Identify which cell holds the provided text, then report its (X, Y) central coordinate. 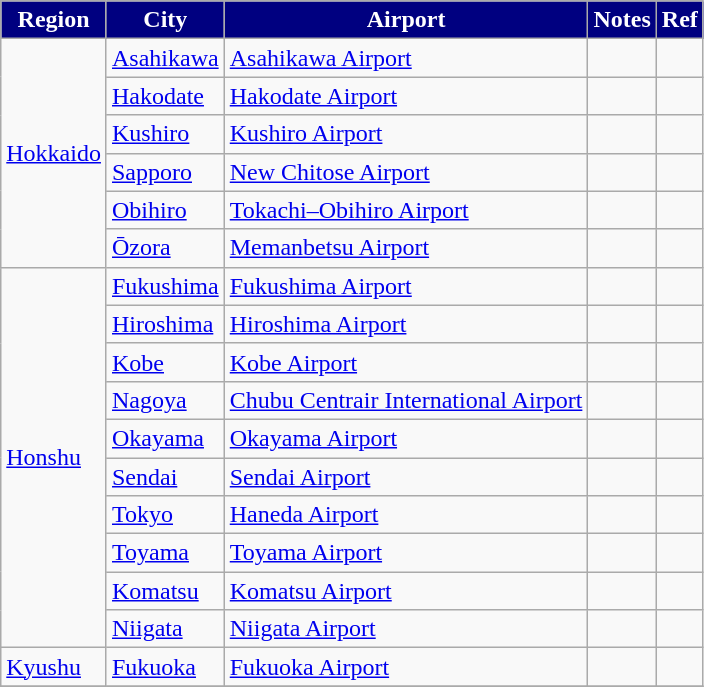
Nagoya (165, 400)
Komatsu (165, 591)
Kushiro (165, 134)
Asahikawa (165, 58)
Kobe (165, 362)
Hokkaido (54, 153)
City (165, 20)
Chubu Centrair International Airport (406, 400)
Kobe Airport (406, 362)
Hiroshima (165, 324)
Hakodate Airport (406, 96)
New Chitose Airport (406, 172)
Komatsu Airport (406, 591)
Okayama (165, 438)
Kyushu (54, 667)
Niigata (165, 629)
Asahikawa Airport (406, 58)
Hiroshima Airport (406, 324)
Memanbetsu Airport (406, 248)
Toyama (165, 553)
Sendai (165, 477)
Haneda Airport (406, 515)
Toyama Airport (406, 553)
Obihiro (165, 210)
Sapporo (165, 172)
Notes (622, 20)
Ref (680, 20)
Hakodate (165, 96)
Fukushima (165, 286)
Kushiro Airport (406, 134)
Fukuoka Airport (406, 667)
Niigata Airport (406, 629)
Tokyo (165, 515)
Sendai Airport (406, 477)
Honshu (54, 458)
Okayama Airport (406, 438)
Fukuoka (165, 667)
Fukushima Airport (406, 286)
Airport (406, 20)
Region (54, 20)
Tokachi–Obihiro Airport (406, 210)
Ōzora (165, 248)
